For the text-containing cell, return its midpoint in [x, y] coordinate format. 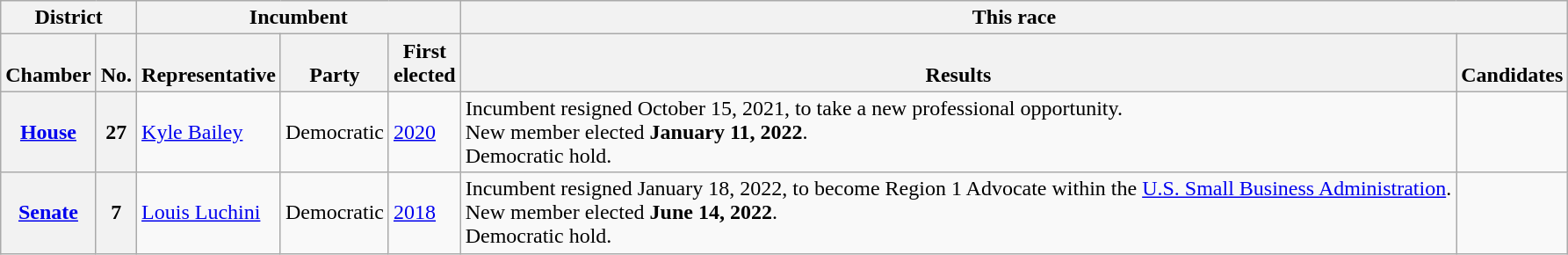
2018 [424, 213]
27 [116, 132]
Louis Luchini [209, 213]
Firstelected [424, 63]
Incumbent [299, 18]
Representative [209, 63]
7 [116, 213]
Incumbent resigned October 15, 2021, to take a new professional opportunity.New member elected January 11, 2022.Democratic hold. [958, 132]
This race [1014, 18]
House [48, 132]
Senate [48, 213]
No. [116, 63]
Results [958, 63]
District [69, 18]
2020 [424, 132]
Kyle Bailey [209, 132]
Chamber [48, 63]
Candidates [1513, 63]
Party [334, 63]
